Provide the [x, y] coordinate of the cell's center where the given text is located.  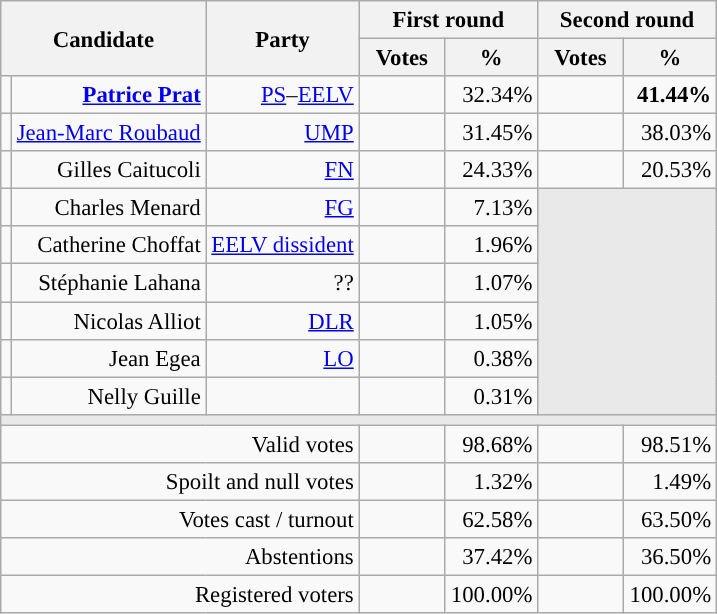
UMP [282, 133]
Registered voters [180, 594]
0.38% [492, 358]
24.33% [492, 170]
First round [448, 20]
36.50% [670, 557]
Valid votes [180, 444]
62.58% [492, 519]
Patrice Prat [108, 95]
1.96% [492, 245]
LO [282, 358]
Jean Egea [108, 358]
Nicolas Alliot [108, 321]
Abstentions [180, 557]
FN [282, 170]
32.34% [492, 95]
FG [282, 208]
0.31% [492, 396]
Second round [628, 20]
Party [282, 38]
98.68% [492, 444]
Jean-Marc Roubaud [108, 133]
Votes cast / turnout [180, 519]
98.51% [670, 444]
7.13% [492, 208]
Candidate [104, 38]
20.53% [670, 170]
1.05% [492, 321]
DLR [282, 321]
Gilles Caitucoli [108, 170]
PS–EELV [282, 95]
Nelly Guille [108, 396]
Catherine Choffat [108, 245]
1.32% [492, 482]
Charles Menard [108, 208]
41.44% [670, 95]
63.50% [670, 519]
Spoilt and null votes [180, 482]
1.07% [492, 283]
1.49% [670, 482]
37.42% [492, 557]
Stéphanie Lahana [108, 283]
38.03% [670, 133]
31.45% [492, 133]
EELV dissident [282, 245]
?? [282, 283]
